For the text-containing cell, return its midpoint in [x, y] coordinate format. 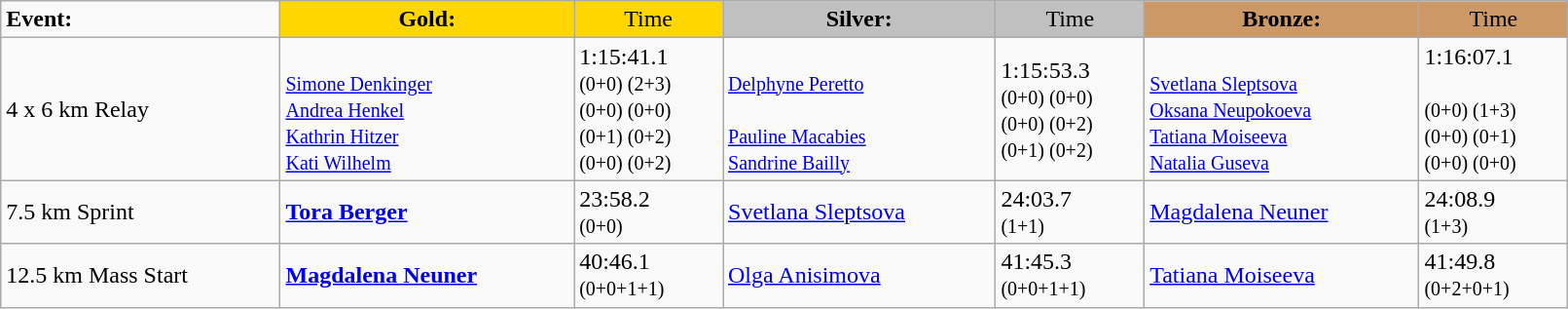
Olga Anisimova [858, 275]
Bronze: [1282, 19]
Simone DenkingerAndrea HenkelKathrin HitzerKati Wilhelm [427, 109]
41:49.8(0+2+0+1) [1493, 275]
12.5 km Mass Start [140, 275]
Gold: [427, 19]
1:16:07.1(0+0) (1+3)(0+0) (0+1)(0+0) (0+0) [1493, 109]
41:45.3(0+0+1+1) [1071, 275]
7.5 km Sprint [140, 212]
Delphyne PerettoPauline MacabiesSandrine Bailly [858, 109]
23:58.2(0+0) [648, 212]
Tora Berger [427, 212]
1:15:41.1(0+0) (2+3)(0+0) (0+0)(0+1) (0+2)(0+0) (0+2) [648, 109]
4 x 6 km Relay [140, 109]
Silver: [858, 19]
Tatiana Moiseeva [1282, 275]
24:08.9(1+3) [1493, 212]
1:15:53.3(0+0) (0+0)(0+0) (0+2)(0+1) (0+2) [1071, 109]
Svetlana SleptsovaOksana NeupokoevaTatiana MoiseevaNatalia Guseva [1282, 109]
40:46.1(0+0+1+1) [648, 275]
Event: [140, 19]
24:03.7(1+1) [1071, 212]
Svetlana Sleptsova [858, 212]
